Return (X, Y) of the center of cell containing provided text 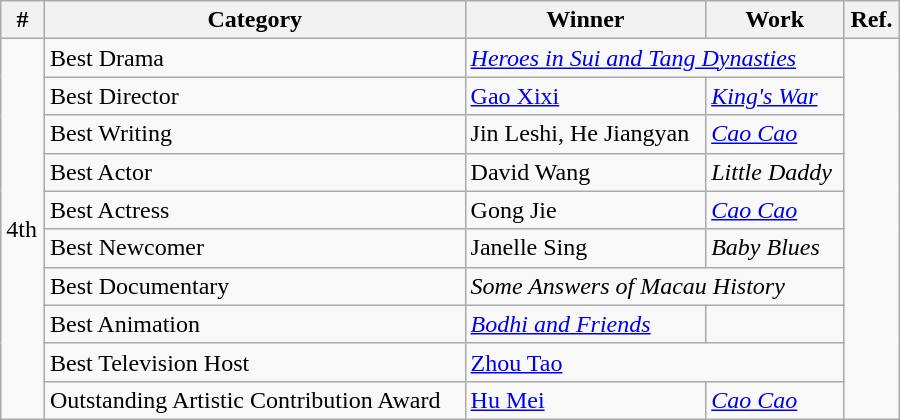
Category (254, 20)
Gong Jie (586, 210)
Best Newcomer (254, 248)
Gao Xixi (586, 96)
Some Answers of Macau History (654, 286)
Winner (586, 20)
Little Daddy (775, 172)
Ref. (872, 20)
Best Drama (254, 58)
Best Television Host (254, 362)
Best Animation (254, 324)
Janelle Sing (586, 248)
Outstanding Artistic Contribution Award (254, 400)
Heroes in Sui and Tang Dynasties (654, 58)
Best Director (254, 96)
Bodhi and Friends (586, 324)
David Wang (586, 172)
Best Actress (254, 210)
Jin Leshi, He Jiangyan (586, 134)
Best Documentary (254, 286)
# (23, 20)
Baby Blues (775, 248)
Best Actor (254, 172)
Work (775, 20)
4th (23, 230)
Zhou Tao (654, 362)
Best Writing (254, 134)
Hu Mei (586, 400)
King's War (775, 96)
